Return the [X, Y] coordinate for the center point of the cell that contains the specified text.  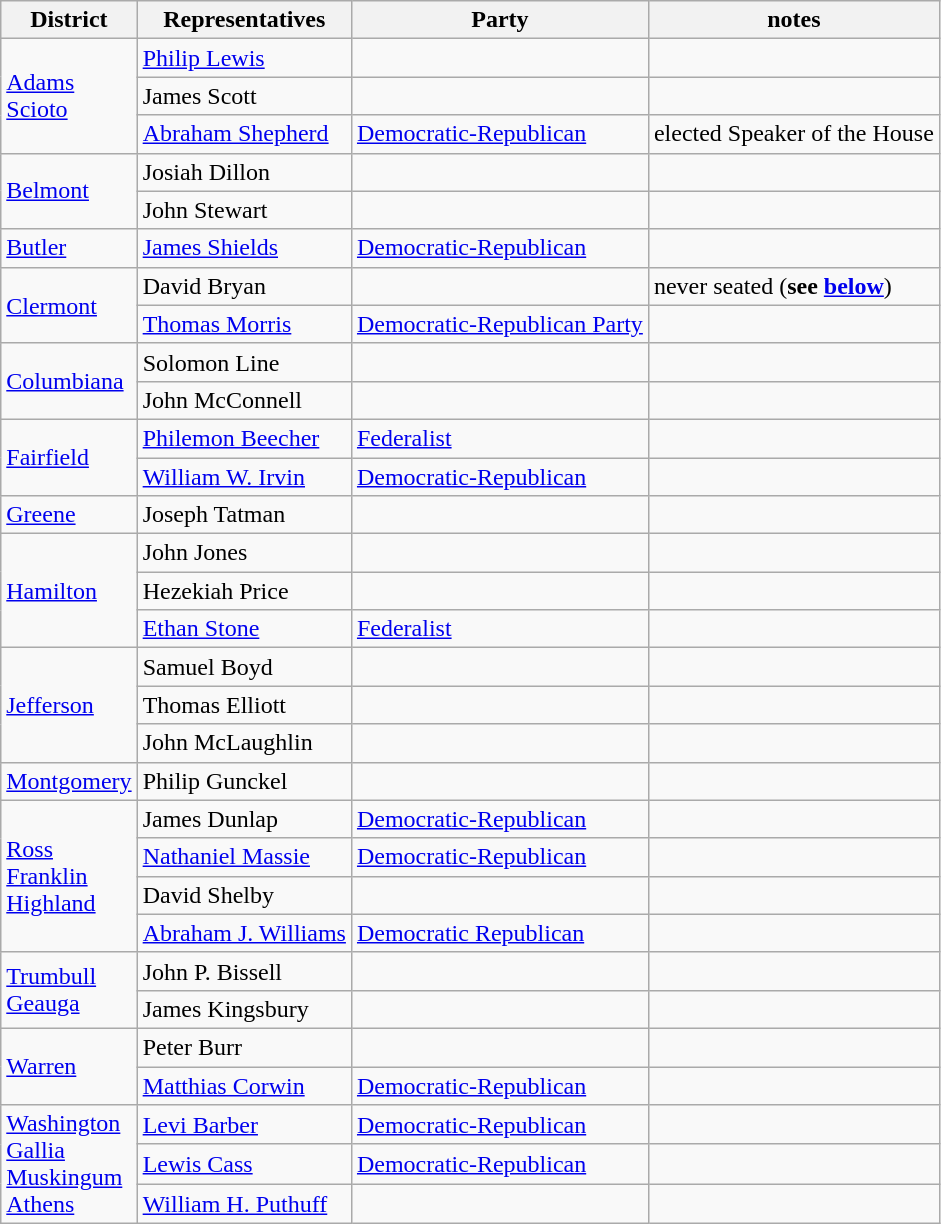
Abraham Shepherd [244, 134]
Butler [69, 248]
Thomas Elliott [244, 705]
Abraham J. Williams [244, 933]
John Jones [244, 553]
Matthias Corwin [244, 1085]
Montgomery [69, 781]
Samuel Boyd [244, 667]
Fairfield [69, 457]
Hamilton [69, 591]
AdamsScioto [69, 96]
elected Speaker of the House [794, 134]
John McLaughlin [244, 743]
Joseph Tatman [244, 515]
James Dunlap [244, 819]
TrumbullGeauga [69, 990]
never seated (see below) [794, 286]
John McConnell [244, 400]
Solomon Line [244, 362]
Belmont [69, 191]
Democratic Republican [500, 933]
David Shelby [244, 895]
Philip Lewis [244, 58]
notes [794, 20]
Jefferson [69, 705]
Thomas Morris [244, 324]
Representatives [244, 20]
Party [500, 20]
William H. Puthuff [244, 1204]
Lewis Cass [244, 1164]
William W. Irvin [244, 477]
WashingtonGalliaMuskingumAthens [69, 1164]
RossFranklinHighland [69, 876]
John P. Bissell [244, 971]
Nathaniel Massie [244, 857]
Ethan Stone [244, 629]
Philip Gunckel [244, 781]
Hezekiah Price [244, 591]
Clermont [69, 305]
Philemon Beecher [244, 438]
James Kingsbury [244, 1009]
Levi Barber [244, 1125]
Democratic-Republican Party [500, 324]
Warren [69, 1066]
Josiah Dillon [244, 172]
James Shields [244, 248]
David Bryan [244, 286]
District [69, 20]
John Stewart [244, 210]
Peter Burr [244, 1047]
Columbiana [69, 381]
Greene [69, 515]
James Scott [244, 96]
